Determine the [X, Y] coordinate at the center of the cell enclosing the given text.  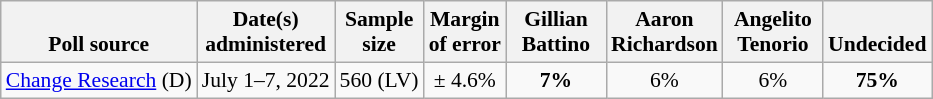
560 (LV) [380, 80]
GillianBattino [556, 32]
Samplesize [380, 32]
AaronRichardson [664, 32]
± 4.6% [465, 80]
Marginof error [465, 32]
AngelitoTenorio [773, 32]
7% [556, 80]
Date(s)administered [266, 32]
Undecided [877, 32]
75% [877, 80]
Change Research (D) [99, 80]
Poll source [99, 32]
July 1–7, 2022 [266, 80]
